Return the (X, Y) coordinate for the center point of the cell that contains the specified text.  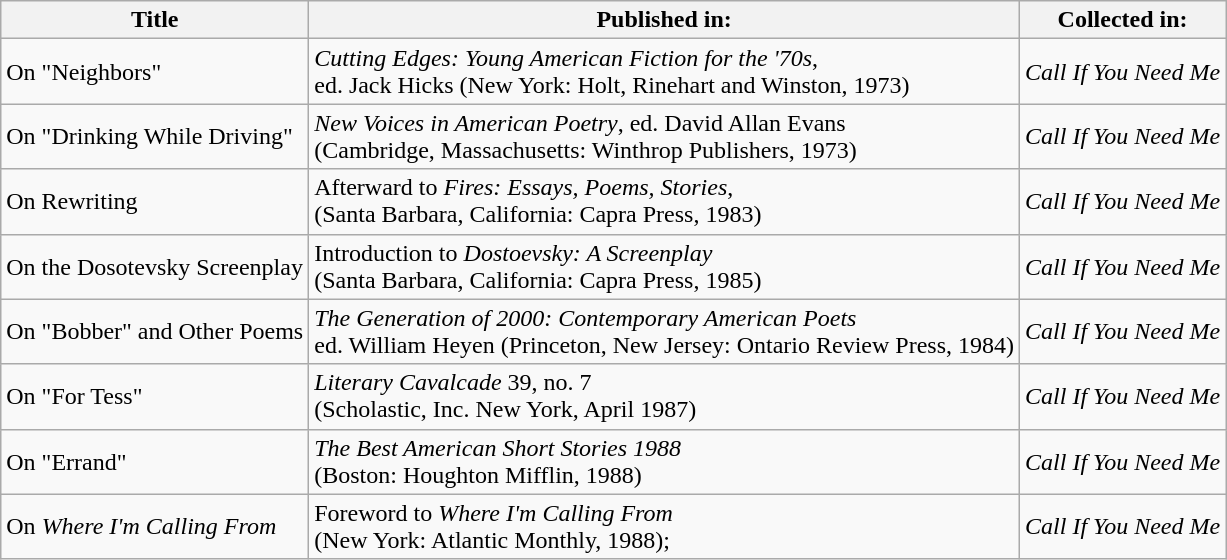
On "Bobber" and Other Poems (155, 332)
Title (155, 20)
Cutting Edges: Young American Fiction for the '70s,ed. Jack Hicks (New York: Holt, Rinehart and Winston, 1973) (664, 72)
On "For Tess" (155, 396)
On "Drinking While Driving" (155, 136)
Foreword to Where I'm Calling From(New York: Atlantic Monthly, 1988); (664, 526)
Literary Cavalcade 39, no. 7(Scholastic, Inc. New York, April 1987) (664, 396)
On Rewriting (155, 202)
The Generation of 2000: Contemporary American Poetsed. William Heyen (Princeton, New Jersey: Ontario Review Press, 1984) (664, 332)
Collected in: (1123, 20)
Introduction to Dostoevsky: A Screenplay(Santa Barbara, California: Capra Press, 1985) (664, 266)
On the Dosotevsky Screenplay (155, 266)
Published in: (664, 20)
On "Errand" (155, 462)
On Where I'm Calling From (155, 526)
New Voices in American Poetry, ed. David Allan Evans(Cambridge, Massachusetts: Winthrop Publishers, 1973) (664, 136)
On "Neighbors" (155, 72)
The Best American Short Stories 1988(Boston: Houghton Mifflin, 1988) (664, 462)
Afterward to Fires: Essays, Poems, Stories,(Santa Barbara, California: Capra Press, 1983) (664, 202)
